Provide the [x, y] coordinate of the cell's center where the given text is located.  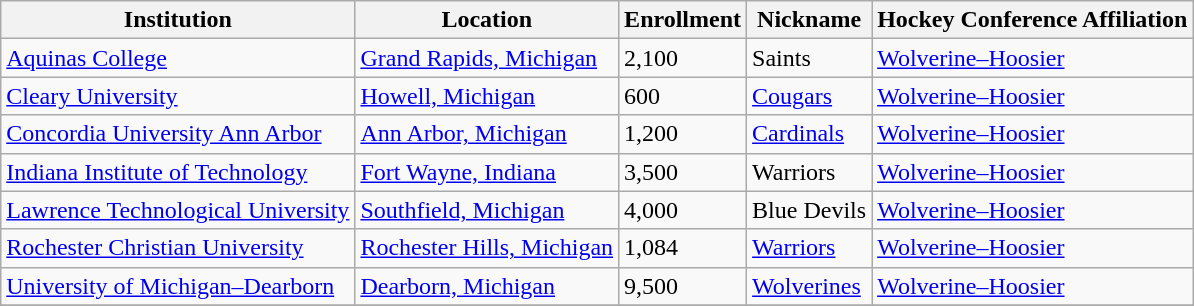
9,500 [683, 286]
Fort Wayne, Indiana [487, 172]
Blue Devils [810, 210]
Southfield, Michigan [487, 210]
Rochester Hills, Michigan [487, 248]
600 [683, 96]
Concordia University Ann Arbor [178, 134]
Ann Arbor, Michigan [487, 134]
Lawrence Technological University [178, 210]
Saints [810, 58]
Aquinas College [178, 58]
Enrollment [683, 20]
Cleary University [178, 96]
4,000 [683, 210]
Rochester Christian University [178, 248]
Grand Rapids, Michigan [487, 58]
1,200 [683, 134]
Hockey Conference Affiliation [1032, 20]
Indiana Institute of Technology [178, 172]
Nickname [810, 20]
Location [487, 20]
1,084 [683, 248]
Cardinals [810, 134]
Wolverines [810, 286]
Cougars [810, 96]
2,100 [683, 58]
Dearborn, Michigan [487, 286]
Howell, Michigan [487, 96]
3,500 [683, 172]
University of Michigan–Dearborn [178, 286]
Institution [178, 20]
